Determine the (x, y) coordinate at the center of the cell enclosing the given text.  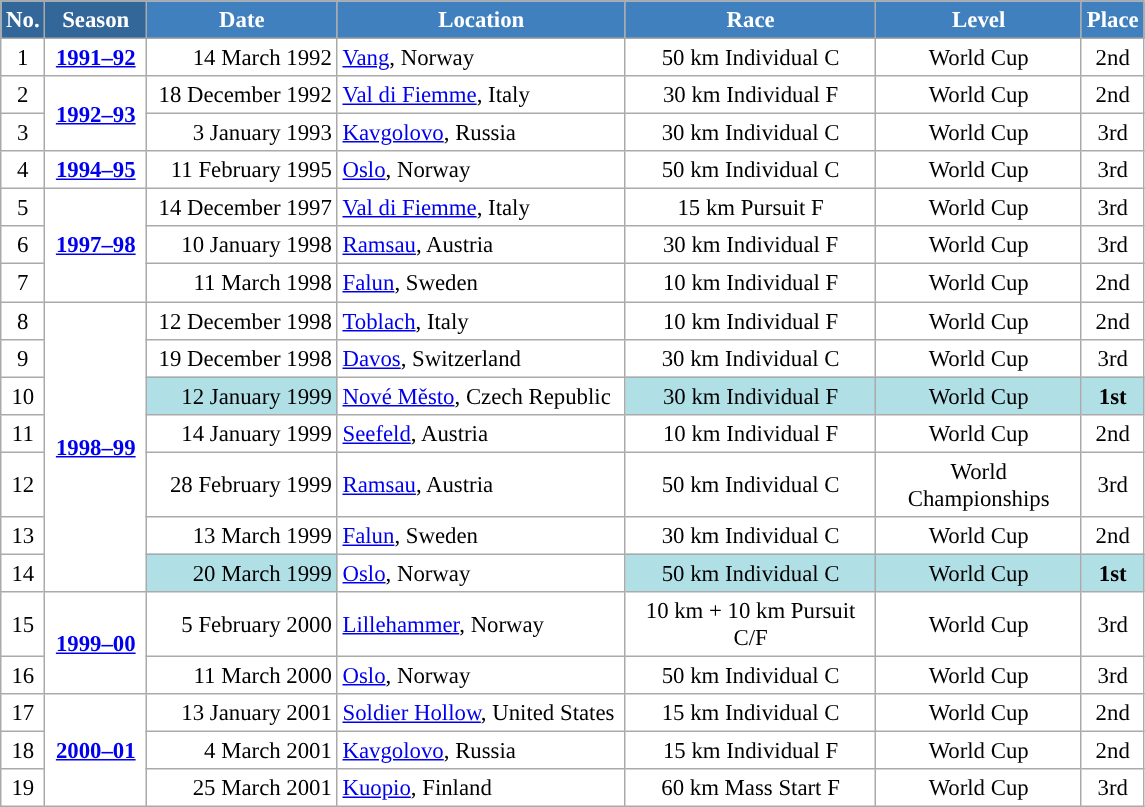
4 March 2001 (242, 751)
11 February 1995 (242, 170)
60 km Mass Start F (750, 788)
11 March 2000 (242, 675)
Place (1112, 20)
Race (750, 20)
13 (23, 536)
19 (23, 788)
4 (23, 170)
1991–92 (96, 58)
2000–01 (96, 750)
World Championships (979, 484)
10 (23, 396)
Kuopio, Finland (481, 788)
19 December 1998 (242, 358)
25 March 2001 (242, 788)
13 January 2001 (242, 713)
14 December 1997 (242, 208)
8 (23, 321)
15 km Pursuit F (750, 208)
20 March 1999 (242, 573)
Season (96, 20)
15 km Individual C (750, 713)
Seefeld, Austria (481, 433)
1992–93 (96, 114)
Davos, Switzerland (481, 358)
Soldier Hollow, United States (481, 713)
12 December 1998 (242, 321)
17 (23, 713)
18 December 1992 (242, 95)
18 (23, 751)
1 (23, 58)
9 (23, 358)
14 January 1999 (242, 433)
15 (23, 624)
12 (23, 484)
3 (23, 133)
Location (481, 20)
14 March 1992 (242, 58)
1994–95 (96, 170)
15 km Individual F (750, 751)
3 January 1993 (242, 133)
1999–00 (96, 643)
10 km + 10 km Pursuit C/F (750, 624)
16 (23, 675)
5 (23, 208)
7 (23, 283)
2 (23, 95)
11 (23, 433)
Level (979, 20)
5 February 2000 (242, 624)
10 January 1998 (242, 245)
1998–99 (96, 447)
13 March 1999 (242, 536)
28 February 1999 (242, 484)
Toblach, Italy (481, 321)
Lillehammer, Norway (481, 624)
Date (242, 20)
No. (23, 20)
6 (23, 245)
11 March 1998 (242, 283)
14 (23, 573)
12 January 1999 (242, 396)
Nové Město, Czech Republic (481, 396)
1997–98 (96, 246)
Vang, Norway (481, 58)
